Output the (x, y) coordinate of the center of the cell containing the given text.  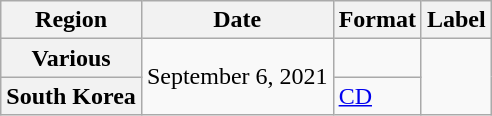
South Korea (72, 96)
Label (456, 20)
Date (237, 20)
CD (377, 96)
September 6, 2021 (237, 77)
Region (72, 20)
Various (72, 58)
Format (377, 20)
